From the cell containing the given text, extract its center point as [x, y] coordinate. 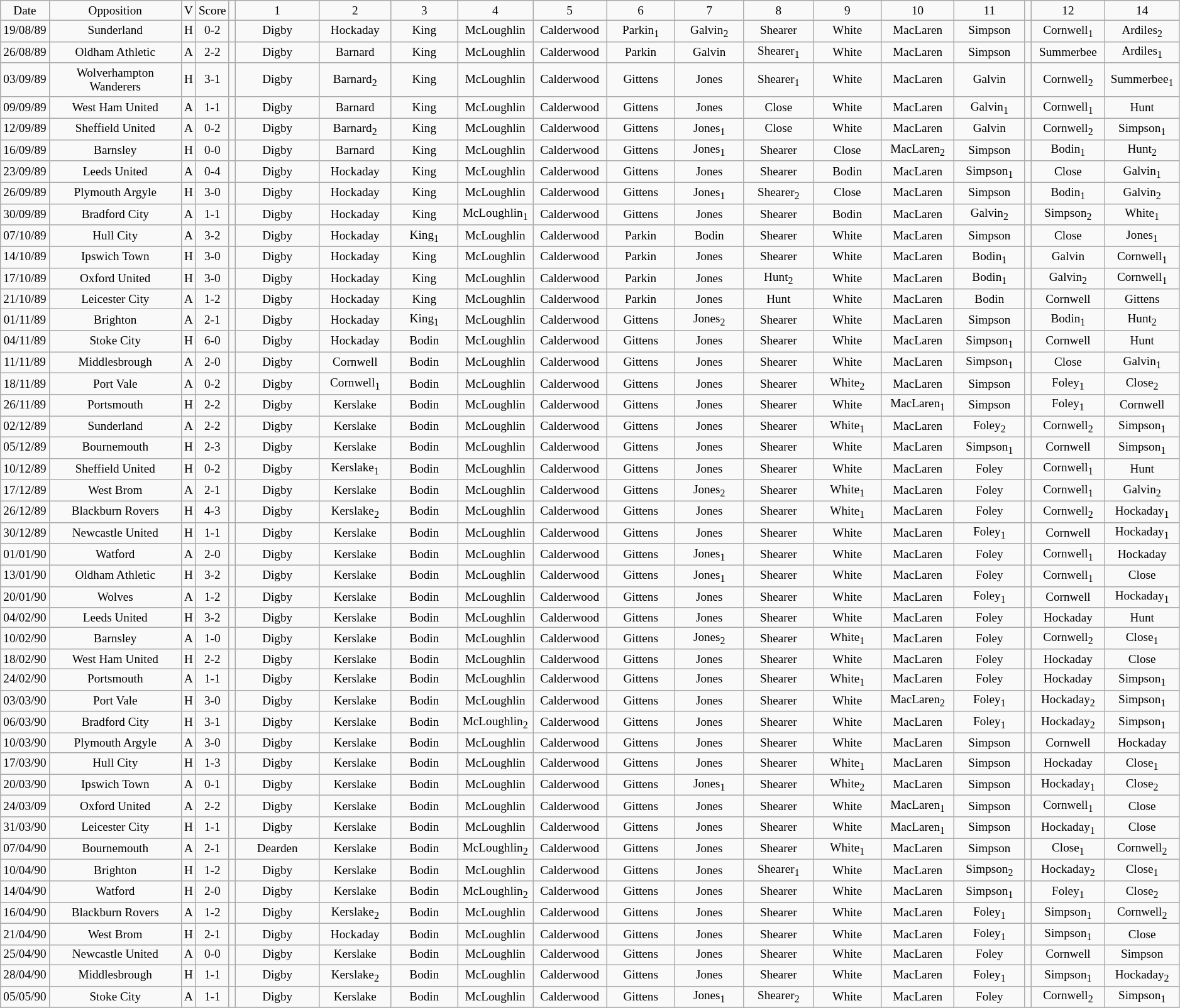
18/11/89 [25, 383]
4-3 [212, 512]
26/11/89 [25, 405]
17/10/89 [25, 278]
21/10/89 [25, 299]
21/04/90 [25, 934]
19/08/89 [25, 31]
07/04/90 [25, 849]
5 [570, 11]
4 [495, 11]
03/03/90 [25, 701]
20/01/90 [25, 597]
Wolverhampton Wanderers [115, 80]
26/08/89 [25, 52]
6 [641, 11]
30/12/89 [25, 533]
17/12/89 [25, 490]
1 [277, 11]
10 [918, 11]
02/12/89 [25, 426]
05/05/90 [25, 997]
20/03/90 [25, 785]
V [189, 11]
Summerbee [1069, 52]
Wolves [115, 597]
8 [778, 11]
Opposition [115, 11]
14/10/89 [25, 257]
Ardiles1 [1142, 52]
1-3 [212, 764]
03/09/89 [25, 80]
0-1 [212, 785]
17/03/90 [25, 764]
16/04/90 [25, 912]
Kerslake1 [355, 469]
2 [355, 11]
05/12/89 [25, 447]
18/02/90 [25, 659]
01/11/89 [25, 320]
Date [25, 11]
Ardiles2 [1142, 31]
11/11/89 [25, 362]
10/02/90 [25, 638]
24/02/90 [25, 679]
10/12/89 [25, 469]
23/09/89 [25, 172]
25/04/90 [25, 955]
McLoughlin1 [495, 214]
04/11/89 [25, 341]
11 [990, 11]
30/09/89 [25, 214]
26/12/89 [25, 512]
Foley2 [990, 426]
04/02/90 [25, 618]
24/03/09 [25, 806]
Score [212, 11]
Parkin1 [641, 31]
13/01/90 [25, 576]
09/09/89 [25, 107]
6-0 [212, 341]
9 [847, 11]
01/01/90 [25, 554]
10/03/90 [25, 743]
14/04/90 [25, 892]
07/10/89 [25, 236]
Summerbee1 [1142, 80]
26/09/89 [25, 193]
1-0 [212, 638]
14 [1142, 11]
3 [424, 11]
7 [709, 11]
12/09/89 [25, 129]
16/09/89 [25, 150]
0-4 [212, 172]
12 [1069, 11]
10/04/90 [25, 870]
2-3 [212, 447]
06/03/90 [25, 722]
Dearden [277, 849]
28/04/90 [25, 975]
31/03/90 [25, 828]
